Extract the [X, Y] coordinate from the center of the cell holding the provided text.  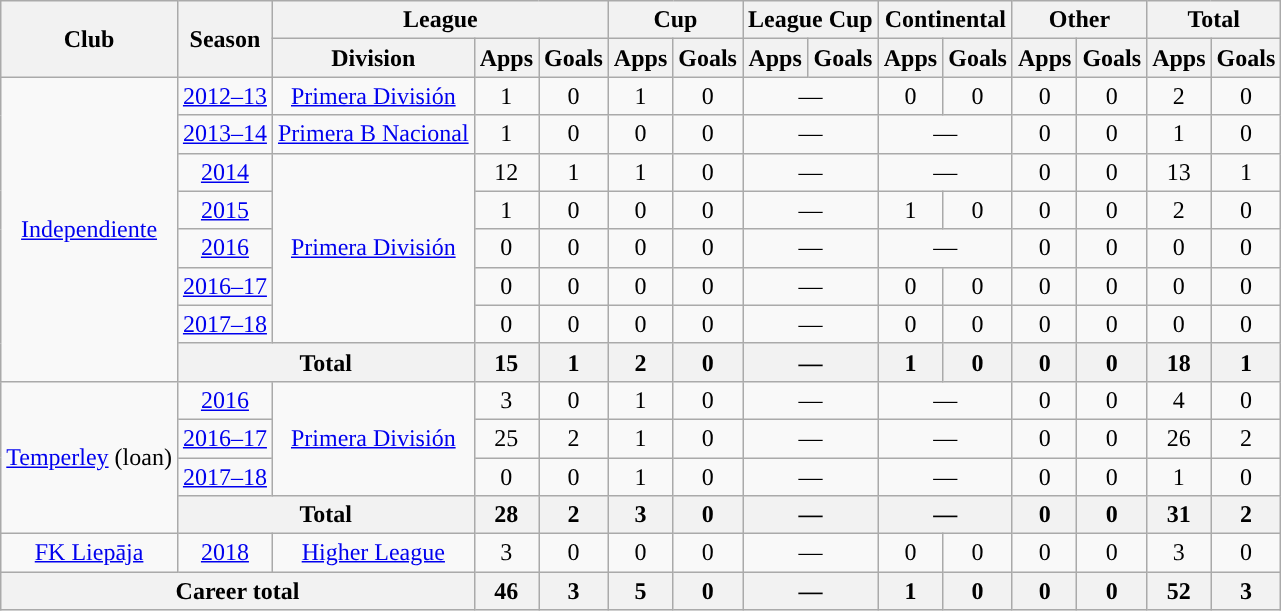
2013–14 [224, 134]
5 [640, 591]
Higher League [373, 553]
2012–13 [224, 96]
League [440, 20]
Season [224, 39]
Division [373, 58]
FK Liepāja [90, 553]
Continental [945, 20]
15 [506, 362]
2018 [224, 553]
46 [506, 591]
Other [1079, 20]
Independiente [90, 229]
2014 [224, 172]
Career total [238, 591]
2015 [224, 210]
28 [506, 515]
13 [1179, 172]
Cup [675, 20]
League Cup [810, 20]
31 [1179, 515]
4 [1179, 400]
Club [90, 39]
Primera B Nacional [373, 134]
12 [506, 172]
26 [1179, 438]
Temperley (loan) [90, 457]
52 [1179, 591]
25 [506, 438]
18 [1179, 362]
